Scan for the cell matching the given text and deliver its [x, y] coordinate at center. 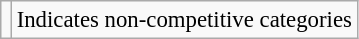
Indicates non-competitive categories [184, 20]
